Extract the [x, y] coordinate from the center of the cell holding the provided text.  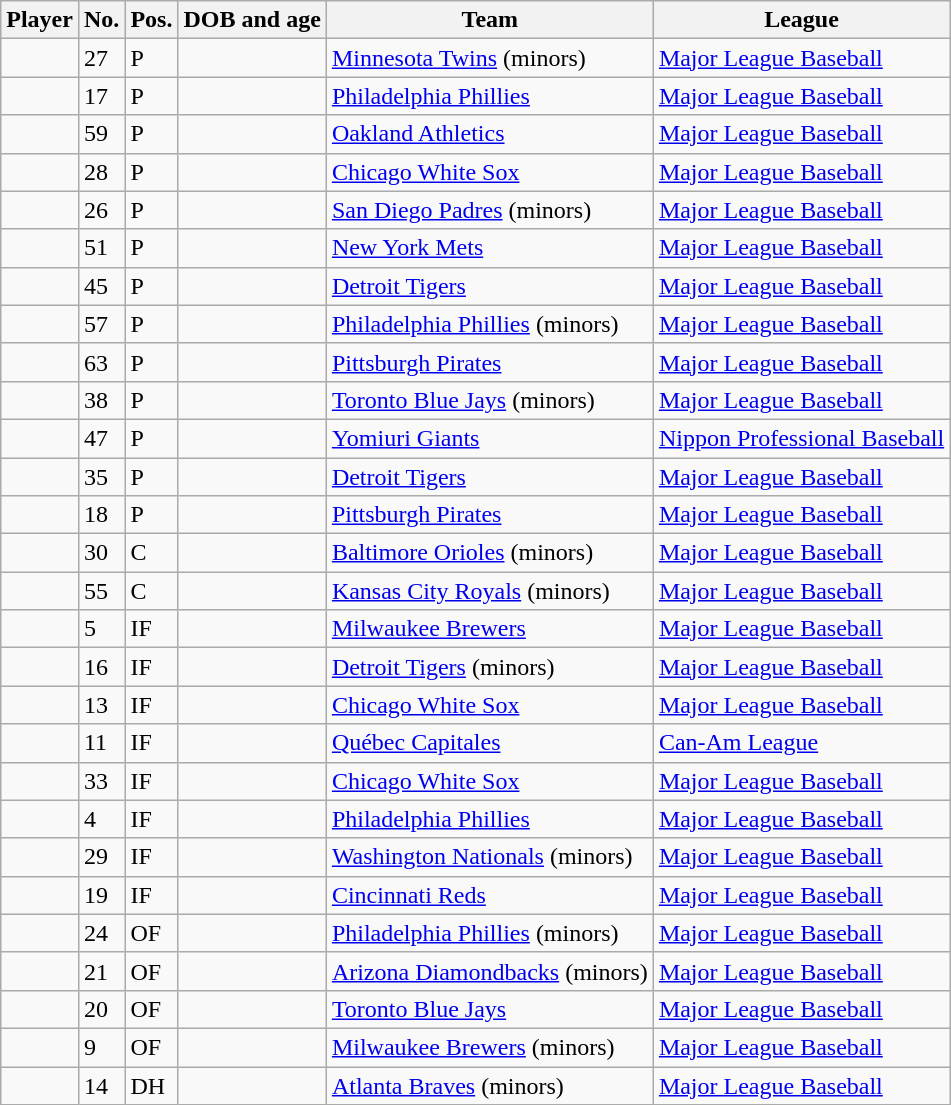
24 [101, 933]
13 [101, 705]
16 [101, 667]
Oakland Athletics [490, 134]
Detroit Tigers (minors) [490, 667]
Player [40, 20]
47 [101, 438]
38 [101, 400]
Nippon Professional Baseball [801, 438]
Québec Capitales [490, 743]
San Diego Padres (minors) [490, 210]
45 [101, 286]
Cincinnati Reds [490, 895]
Toronto Blue Jays (minors) [490, 400]
New York Mets [490, 248]
18 [101, 515]
Pos. [152, 20]
35 [101, 477]
26 [101, 210]
11 [101, 743]
19 [101, 895]
Milwaukee Brewers (minors) [490, 1047]
4 [101, 819]
DOB and age [252, 20]
Team [490, 20]
Can-Am League [801, 743]
14 [101, 1085]
28 [101, 172]
No. [101, 20]
27 [101, 58]
Baltimore Orioles (minors) [490, 553]
30 [101, 553]
21 [101, 971]
5 [101, 629]
59 [101, 134]
Toronto Blue Jays [490, 1009]
33 [101, 781]
51 [101, 248]
Arizona Diamondbacks (minors) [490, 971]
Washington Nationals (minors) [490, 857]
9 [101, 1047]
League [801, 20]
Yomiuri Giants [490, 438]
29 [101, 857]
63 [101, 362]
DH [152, 1085]
Atlanta Braves (minors) [490, 1085]
Milwaukee Brewers [490, 629]
20 [101, 1009]
Minnesota Twins (minors) [490, 58]
17 [101, 96]
57 [101, 324]
55 [101, 591]
Kansas City Royals (minors) [490, 591]
